Extract the [X, Y] coordinate from the center of the cell holding the provided text.  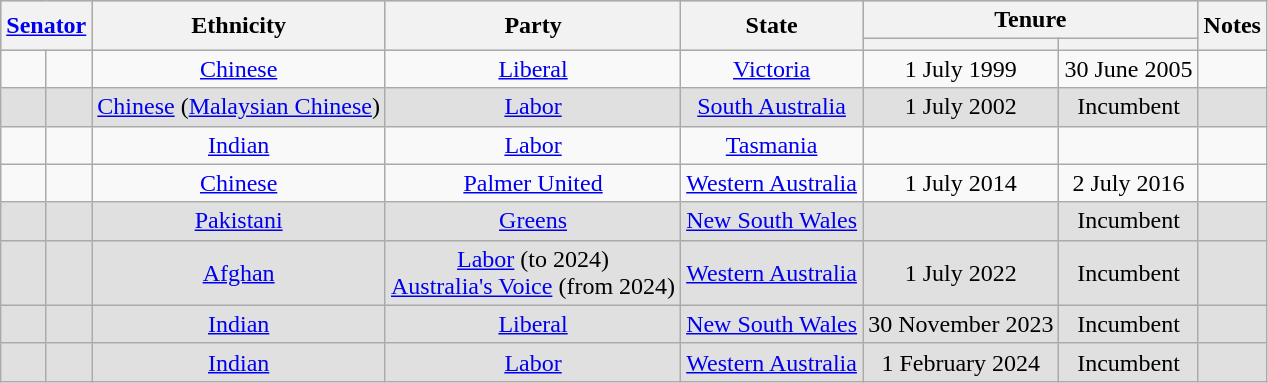
1 July 2002 [961, 107]
Greens [532, 221]
30 November 2023 [961, 324]
1 July 2014 [961, 183]
Ethnicity [239, 26]
Victoria [772, 69]
Labor (to 2024)Australia's Voice (from 2024) [532, 272]
1 February 2024 [961, 362]
Palmer United [532, 183]
30 June 2005 [1128, 69]
2 July 2016 [1128, 183]
State [772, 26]
Tasmania [772, 145]
Afghan [239, 272]
1 July 2022 [961, 272]
Tenure [1030, 20]
South Australia [772, 107]
Chinese (Malaysian Chinese) [239, 107]
Party [532, 26]
1 July 1999 [961, 69]
Pakistani [239, 221]
Notes [1232, 26]
Senator [46, 26]
